Scan for the cell matching the given text and deliver its (X, Y) coordinate at center. 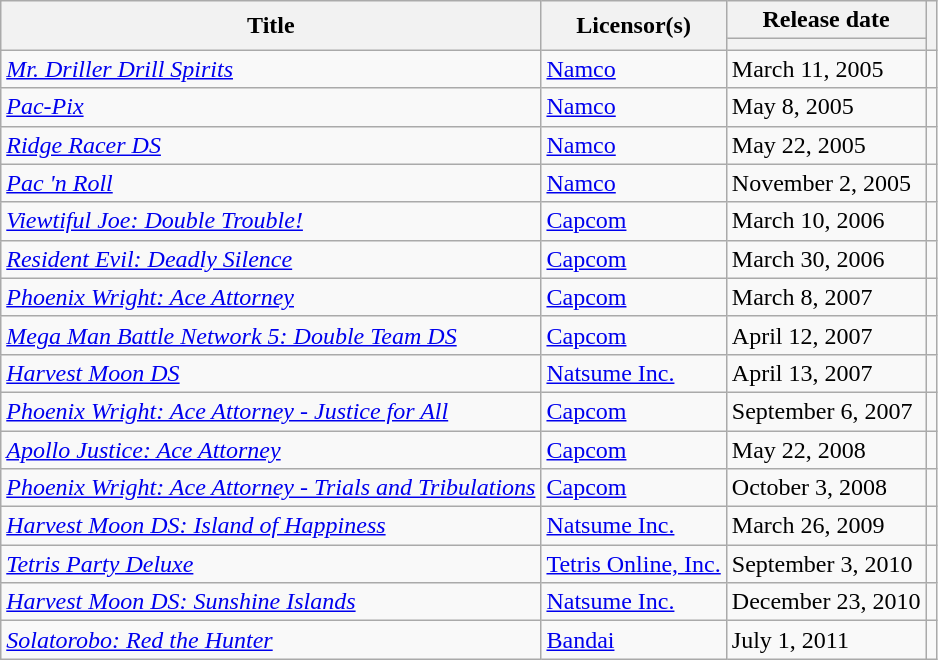
May 8, 2005 (826, 107)
Tetris Party Deluxe (271, 564)
Pac 'n Roll (271, 183)
Phoenix Wright: Ace Attorney (271, 297)
Ridge Racer DS (271, 145)
Licensor(s) (634, 26)
Release date (826, 20)
Harvest Moon DS: Sunshine Islands (271, 602)
November 2, 2005 (826, 183)
April 12, 2007 (826, 335)
May 22, 2005 (826, 145)
Pac-Pix (271, 107)
March 8, 2007 (826, 297)
Viewtiful Joe: Double Trouble! (271, 221)
Mega Man Battle Network 5: Double Team DS (271, 335)
March 30, 2006 (826, 259)
September 6, 2007 (826, 411)
Tetris Online, Inc. (634, 564)
Mr. Driller Drill Spirits (271, 69)
December 23, 2010 (826, 602)
April 13, 2007 (826, 373)
March 10, 2006 (826, 221)
Solatorobo: Red the Hunter (271, 640)
March 11, 2005 (826, 69)
Phoenix Wright: Ace Attorney - Trials and Tribulations (271, 488)
Resident Evil: Deadly Silence (271, 259)
Phoenix Wright: Ace Attorney - Justice for All (271, 411)
July 1, 2011 (826, 640)
Harvest Moon DS: Island of Happiness (271, 526)
September 3, 2010 (826, 564)
Harvest Moon DS (271, 373)
October 3, 2008 (826, 488)
March 26, 2009 (826, 526)
Bandai (634, 640)
May 22, 2008 (826, 449)
Title (271, 26)
Apollo Justice: Ace Attorney (271, 449)
